Scan for the cell matching the given text and deliver its (X, Y) coordinate at center. 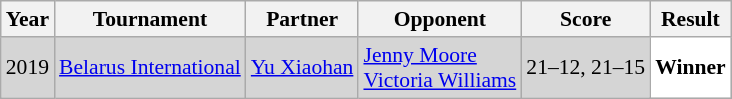
Score (586, 19)
Winner (690, 68)
2019 (28, 68)
Yu Xiaohan (302, 68)
Belarus International (150, 68)
Jenny Moore Victoria Williams (440, 68)
Partner (302, 19)
Year (28, 19)
21–12, 21–15 (586, 68)
Tournament (150, 19)
Result (690, 19)
Opponent (440, 19)
